For the text-containing cell, return its midpoint in (X, Y) coordinate format. 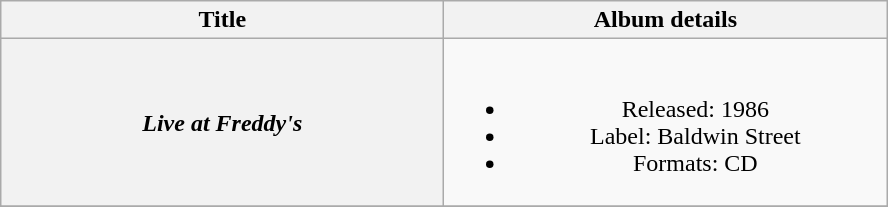
Released: 1986Label: Baldwin StreetFormats: CD (666, 122)
Album details (666, 20)
Live at Freddy's (222, 122)
Title (222, 20)
